Return [x, y] of the center of cell containing provided text 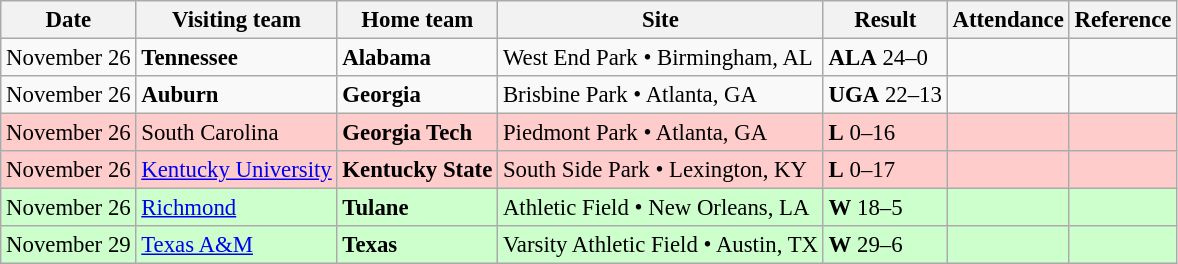
ALA 24–0 [885, 58]
W 18–5 [885, 208]
Georgia [418, 95]
Texas A&M [236, 245]
W 29–6 [885, 245]
Home team [418, 20]
Tulane [418, 208]
Kentucky University [236, 170]
UGA 22–13 [885, 95]
Attendance [1008, 20]
Richmond [236, 208]
Piedmont Park • Atlanta, GA [661, 133]
South Side Park • Lexington, KY [661, 170]
Texas [418, 245]
Athletic Field • New Orleans, LA [661, 208]
Georgia Tech [418, 133]
Reference [1123, 20]
South Carolina [236, 133]
November 29 [68, 245]
Varsity Athletic Field • Austin, TX [661, 245]
Date [68, 20]
Auburn [236, 95]
Visiting team [236, 20]
L 0–16 [885, 133]
Result [885, 20]
Brisbine Park • Atlanta, GA [661, 95]
Alabama [418, 58]
Site [661, 20]
Tennessee [236, 58]
Kentucky State [418, 170]
West End Park • Birmingham, AL [661, 58]
L 0–17 [885, 170]
